Search for the cell housing the specified text and yield its (x, y) center coordinate. 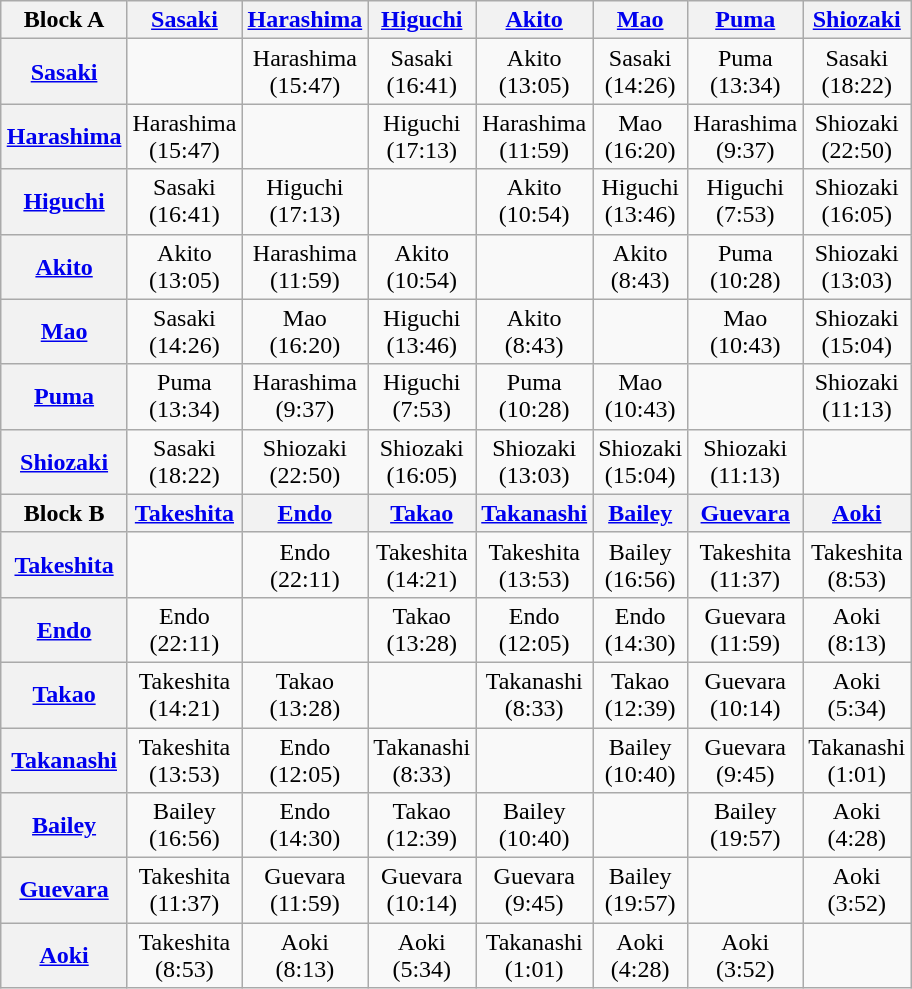
Block A (64, 20)
Block B (64, 513)
